Identify which cell holds the provided text, then report its (x, y) central coordinate. 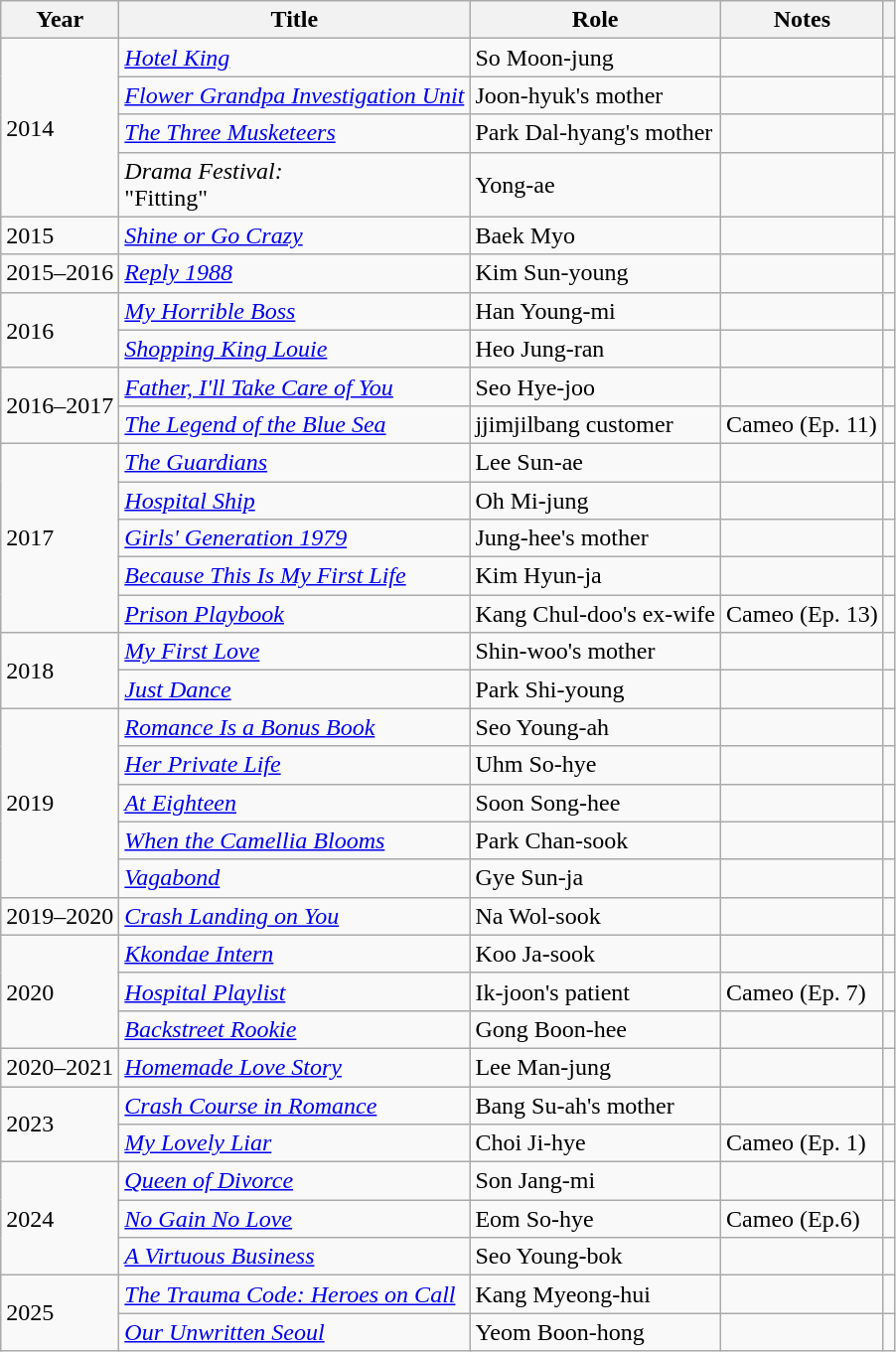
Vagabond (294, 878)
Ik-joon's patient (596, 991)
Eom So-hye (596, 1219)
Backstreet Rookie (294, 1029)
Uhm So-hye (596, 765)
2014 (60, 127)
Koo Ja-sook (596, 954)
Son Jang-mi (596, 1181)
The Legend of the Blue Sea (294, 424)
Cameo (Ep. 7) (803, 991)
Role (596, 20)
Kang Chul-doo's ex-wife (596, 614)
Choi Ji-hye (596, 1143)
2020 (60, 991)
2019–2020 (60, 916)
The Trauma Code: Heroes on Call (294, 1294)
Heo Jung-ran (596, 349)
Her Private Life (294, 765)
My First Love (294, 652)
Seo Young-bok (596, 1257)
Oh Mi-jung (596, 500)
Shin-woo's mother (596, 652)
Cameo (Ep.6) (803, 1219)
Park Chan-sook (596, 840)
So Moon-jung (596, 58)
2025 (60, 1313)
2019 (60, 803)
Because This Is My First Life (294, 576)
Crash Landing on You (294, 916)
Baek Myo (596, 235)
2020–2021 (60, 1067)
Girls' Generation 1979 (294, 538)
Shopping King Louie (294, 349)
Romance Is a Bonus Book (294, 727)
Kang Myeong-hui (596, 1294)
Lee Sun-ae (596, 462)
Jung-hee's mother (596, 538)
Crash Course in Romance (294, 1106)
Just Dance (294, 689)
The Guardians (294, 462)
Kkondae Intern (294, 954)
Gong Boon-hee (596, 1029)
My Lovely Liar (294, 1143)
Shine or Go Crazy (294, 235)
Han Young-mi (596, 311)
Father, I'll Take Care of You (294, 386)
Prison Playbook (294, 614)
Reply 1988 (294, 273)
Title (294, 20)
Homemade Love Story (294, 1067)
2015–2016 (60, 273)
Cameo (Ep. 11) (803, 424)
Hotel King (294, 58)
Cameo (Ep. 13) (803, 614)
Kim Sun-young (596, 273)
Seo Young-ah (596, 727)
jjimjilbang customer (596, 424)
Drama Festival:"Fitting" (294, 185)
Seo Hye-joo (596, 386)
Yeom Boon-hong (596, 1332)
2023 (60, 1125)
At Eighteen (294, 803)
Notes (803, 20)
Cameo (Ep. 1) (803, 1143)
2024 (60, 1219)
2015 (60, 235)
Na Wol-sook (596, 916)
Hospital Playlist (294, 991)
2016–2017 (60, 405)
No Gain No Love (294, 1219)
2017 (60, 537)
Hospital Ship (294, 500)
2016 (60, 330)
Flower Grandpa Investigation Unit (294, 95)
Kim Hyun-ja (596, 576)
The Three Musketeers (294, 133)
Park Shi-young (596, 689)
Park Dal-hyang's mother (596, 133)
Lee Man-jung (596, 1067)
Year (60, 20)
Yong-ae (596, 185)
Joon-hyuk's mother (596, 95)
Our Unwritten Seoul (294, 1332)
Soon Song-hee (596, 803)
When the Camellia Blooms (294, 840)
My Horrible Boss (294, 311)
A Virtuous Business (294, 1257)
2018 (60, 671)
Gye Sun-ja (596, 878)
Bang Su-ah's mother (596, 1106)
Queen of Divorce (294, 1181)
